Pinpoint the cell where the given text exists, returning its [X, Y] midpoint coordinate. 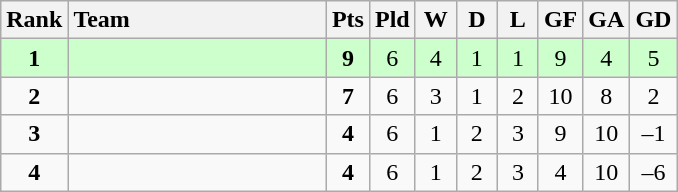
L [518, 20]
Pts [348, 20]
–1 [654, 134]
5 [654, 58]
Rank [34, 20]
D [476, 20]
–6 [654, 172]
Pld [392, 20]
GA [606, 20]
GD [654, 20]
7 [348, 96]
Team [198, 20]
W [436, 20]
8 [606, 96]
GF [560, 20]
